Extract the (X, Y) coordinate from the center of the cell holding the provided text.  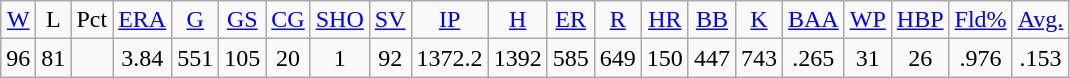
447 (712, 58)
H (518, 20)
96 (18, 58)
G (196, 20)
150 (664, 58)
743 (758, 58)
105 (242, 58)
GS (242, 20)
SV (390, 20)
K (758, 20)
SHO (340, 20)
W (18, 20)
1392 (518, 58)
81 (54, 58)
HR (664, 20)
3.84 (142, 58)
1372.2 (450, 58)
L (54, 20)
Fld% (980, 20)
92 (390, 58)
31 (868, 58)
Pct (92, 20)
20 (288, 58)
Avg. (1040, 20)
BB (712, 20)
WP (868, 20)
26 (920, 58)
HBP (920, 20)
ER (570, 20)
.976 (980, 58)
CG (288, 20)
IP (450, 20)
551 (196, 58)
.265 (813, 58)
BAA (813, 20)
649 (618, 58)
585 (570, 58)
.153 (1040, 58)
R (618, 20)
ERA (142, 20)
1 (340, 58)
